For the text-containing cell, return its midpoint in (x, y) coordinate format. 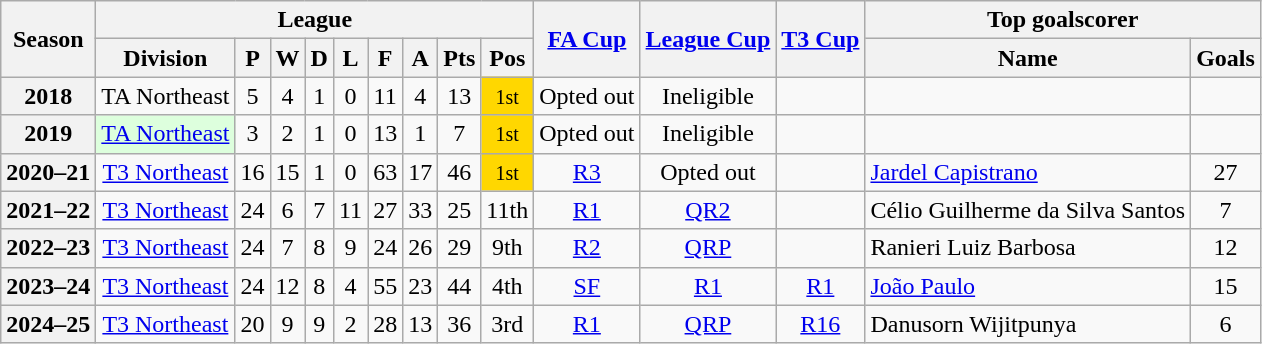
Season (48, 39)
11th (508, 210)
36 (460, 324)
F (386, 58)
League (315, 20)
Pts (460, 58)
63 (386, 172)
R2 (587, 248)
17 (420, 172)
26 (420, 248)
Célio Guilherme da Silva Santos (1028, 210)
João Paulo (1028, 286)
2023–24 (48, 286)
R3 (587, 172)
Jardel Capistrano (1028, 172)
33 (420, 210)
9th (508, 248)
3rd (508, 324)
2024–25 (48, 324)
46 (460, 172)
2021–22 (48, 210)
25 (460, 210)
23 (420, 286)
D (319, 58)
A (420, 58)
Ranieri Luiz Barbosa (1028, 248)
SF (587, 286)
2020–21 (48, 172)
L (350, 58)
QR2 (708, 210)
28 (386, 324)
Danusorn Wijitpunya (1028, 324)
T3 Cup (820, 39)
Pos (508, 58)
5 (252, 96)
2019 (48, 134)
R16 (820, 324)
29 (460, 248)
W (288, 58)
Division (166, 58)
2022–23 (48, 248)
P (252, 58)
4th (508, 286)
3 (252, 134)
FA Cup (587, 39)
League Cup (708, 39)
55 (386, 286)
Name (1028, 58)
44 (460, 286)
Goals (1226, 58)
20 (252, 324)
2018 (48, 96)
16 (252, 172)
Top goalscorer (1062, 20)
